Output the [x, y] coordinate of the center of the cell containing the given text.  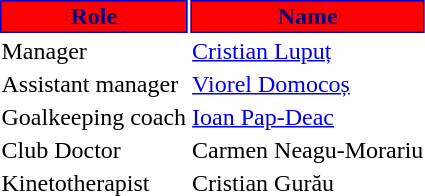
Name [308, 16]
Ioan Pap-Deac [308, 117]
Goalkeeping coach [94, 117]
Cristian Lupuț [308, 51]
Assistant manager [94, 84]
Club Doctor [94, 150]
Manager [94, 51]
Carmen Neagu-Morariu [308, 150]
Viorel Domocoș [308, 84]
Role [94, 16]
